Return (X, Y) of the center of cell containing provided text 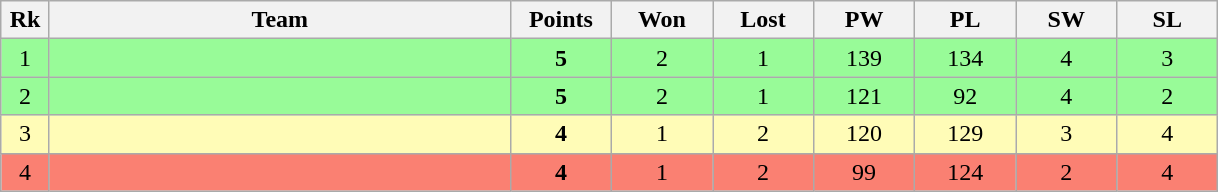
Lost (762, 20)
124 (966, 172)
SW (1066, 20)
Rk (26, 20)
134 (966, 58)
121 (864, 96)
Team (280, 20)
92 (966, 96)
99 (864, 172)
SL (1168, 20)
Points (560, 20)
PL (966, 20)
129 (966, 134)
139 (864, 58)
PW (864, 20)
120 (864, 134)
Won (662, 20)
